Output the [X, Y] coordinate of the center of the cell containing the given text.  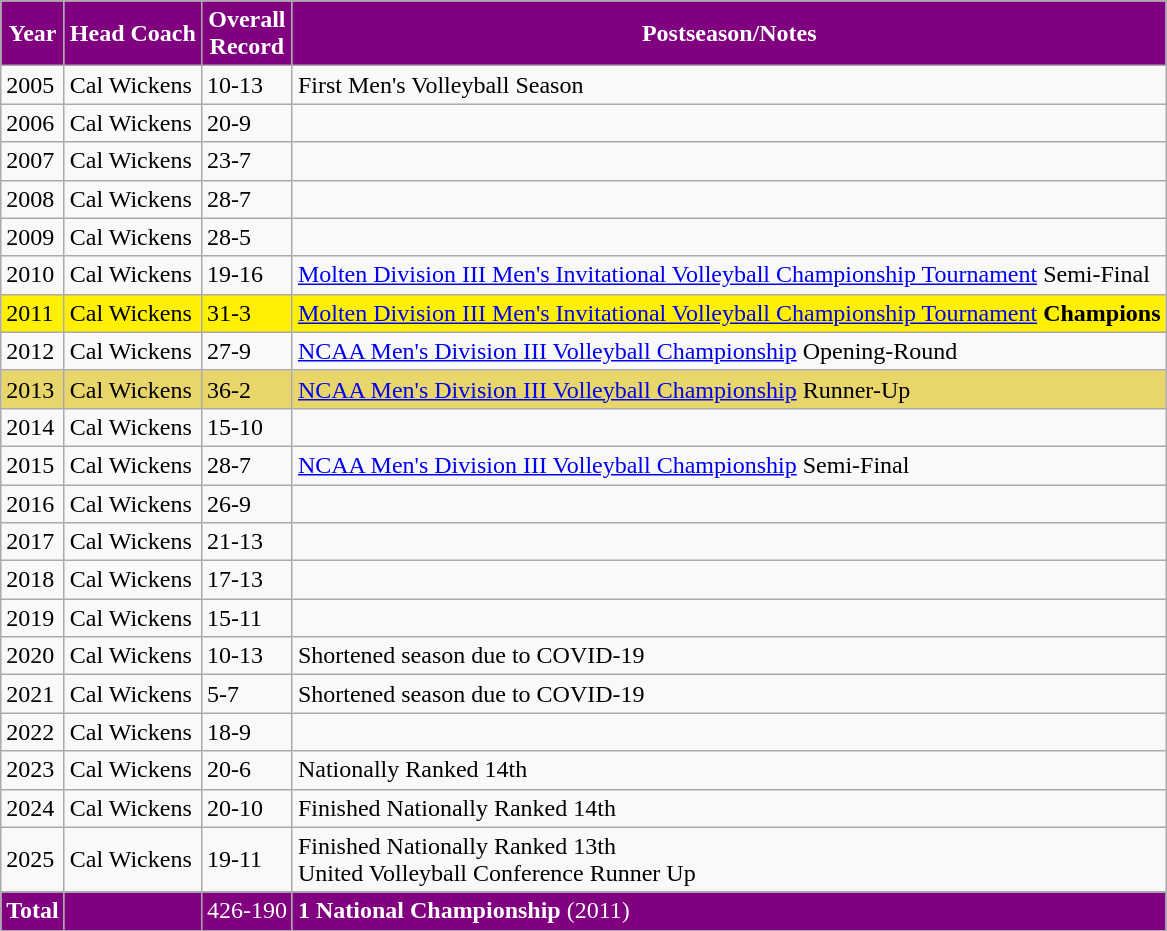
2007 [33, 161]
21-13 [246, 542]
18-9 [246, 732]
426-190 [246, 911]
Year [33, 34]
2023 [33, 770]
2024 [33, 808]
NCAA Men's Division III Volleyball Championship Runner-Up [729, 389]
Postseason/Notes [729, 34]
28-5 [246, 237]
Nationally Ranked 14th [729, 770]
Molten Division III Men's Invitational Volleyball Championship Tournament Semi-Final [729, 275]
Molten Division III Men's Invitational Volleyball Championship Tournament Champions [729, 313]
19-16 [246, 275]
17-13 [246, 580]
20-6 [246, 770]
26-9 [246, 503]
19-11 [246, 860]
2005 [33, 85]
27-9 [246, 351]
Finished Nationally Ranked 13thUnited Volleyball Conference Runner Up [729, 860]
5-7 [246, 694]
2008 [33, 199]
Finished Nationally Ranked 14th [729, 808]
20-10 [246, 808]
Total [33, 911]
2013 [33, 389]
2020 [33, 656]
2011 [33, 313]
2025 [33, 860]
1 National Championship (2011) [729, 911]
2016 [33, 503]
36-2 [246, 389]
23-7 [246, 161]
NCAA Men's Division III Volleyball Championship Semi-Final [729, 465]
Overall Record [246, 34]
NCAA Men's Division III Volleyball Championship Opening-Round [729, 351]
15-11 [246, 618]
15-10 [246, 427]
2019 [33, 618]
31-3 [246, 313]
2012 [33, 351]
2006 [33, 123]
2018 [33, 580]
2022 [33, 732]
First Men's Volleyball Season [729, 85]
2015 [33, 465]
2021 [33, 694]
Head Coach [132, 34]
2010 [33, 275]
2009 [33, 237]
2014 [33, 427]
20-9 [246, 123]
2017 [33, 542]
